Return (X, Y) of the center of cell containing provided text 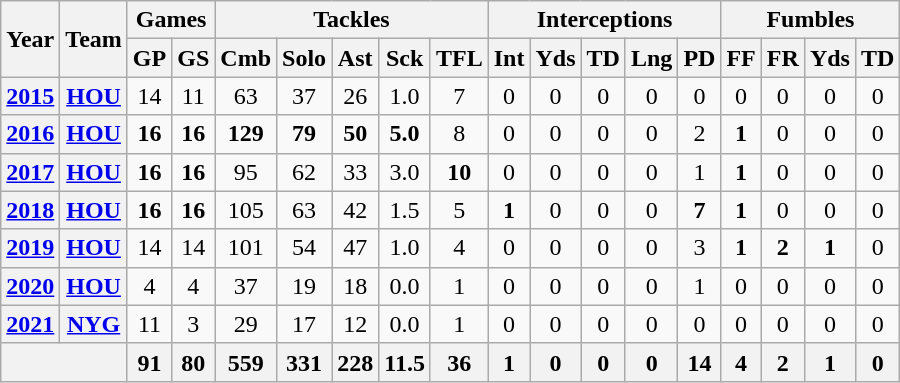
Fumbles (810, 20)
33 (356, 172)
2019 (30, 248)
26 (356, 96)
105 (246, 210)
12 (356, 324)
Cmb (246, 58)
3.0 (405, 172)
62 (304, 172)
2017 (30, 172)
Tackles (352, 20)
TFL (459, 58)
42 (356, 210)
5 (459, 210)
Interceptions (604, 20)
5.0 (405, 134)
559 (246, 362)
FR (782, 58)
2021 (30, 324)
GP (149, 58)
95 (246, 172)
50 (356, 134)
Ast (356, 58)
Solo (304, 58)
18 (356, 286)
NYG (94, 324)
PD (700, 58)
29 (246, 324)
228 (356, 362)
Sck (405, 58)
8 (459, 134)
2015 (30, 96)
Games (170, 20)
10 (459, 172)
91 (149, 362)
Team (94, 39)
2018 (30, 210)
2020 (30, 286)
331 (304, 362)
GS (194, 58)
54 (304, 248)
FF (741, 58)
47 (356, 248)
2016 (30, 134)
19 (304, 286)
79 (304, 134)
101 (246, 248)
129 (246, 134)
Lng (651, 58)
80 (194, 362)
Int (509, 58)
17 (304, 324)
36 (459, 362)
11.5 (405, 362)
1.5 (405, 210)
Year (30, 39)
